Identify which cell holds the provided text, then report its [X, Y] central coordinate. 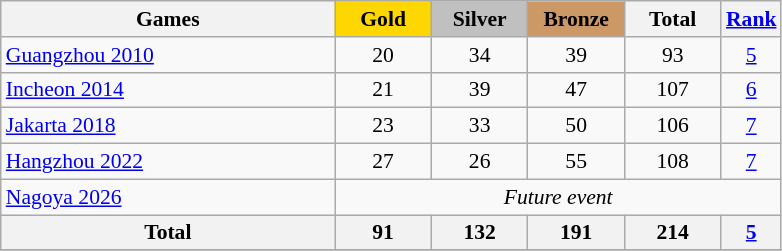
34 [480, 55]
55 [576, 162]
Hangzhou 2022 [168, 162]
Bronze [576, 19]
27 [384, 162]
6 [752, 90]
Guangzhou 2010 [168, 55]
191 [576, 233]
Jakarta 2018 [168, 126]
132 [480, 233]
47 [576, 90]
23 [384, 126]
Silver [480, 19]
Gold [384, 19]
50 [576, 126]
20 [384, 55]
Rank [752, 19]
Future event [558, 197]
33 [480, 126]
26 [480, 162]
Games [168, 19]
Nagoya 2026 [168, 197]
91 [384, 233]
107 [672, 90]
214 [672, 233]
93 [672, 55]
21 [384, 90]
Incheon 2014 [168, 90]
106 [672, 126]
108 [672, 162]
